Detect which cell encompasses the target text, then output its (X, Y) center coordinate. 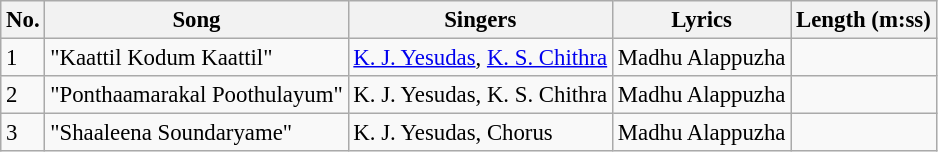
1 (23, 58)
K. J. Yesudas, Chorus (480, 133)
"Kaattil Kodum Kaattil" (196, 58)
Lyrics (701, 20)
"Shaaleena Soundaryame" (196, 133)
2 (23, 95)
Length (m:ss) (864, 20)
Singers (480, 20)
No. (23, 20)
Song (196, 20)
"Ponthaamarakal Poothulayum" (196, 95)
3 (23, 133)
